Return [X, Y] of the center of cell containing provided text 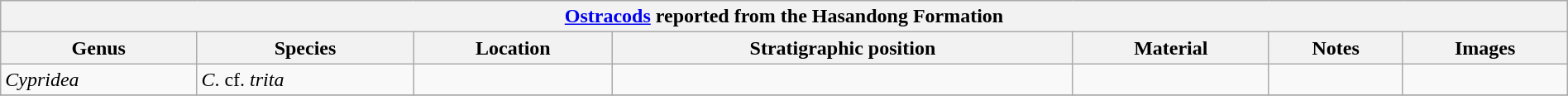
Images [1485, 48]
Notes [1336, 48]
C. cf. trita [305, 79]
Cypridea [99, 79]
Ostracods reported from the Hasandong Formation [784, 17]
Material [1171, 48]
Species [305, 48]
Location [513, 48]
Stratigraphic position [842, 48]
Genus [99, 48]
